Capture the cell that displays the provided text and extract its [x, y] central coordinate. 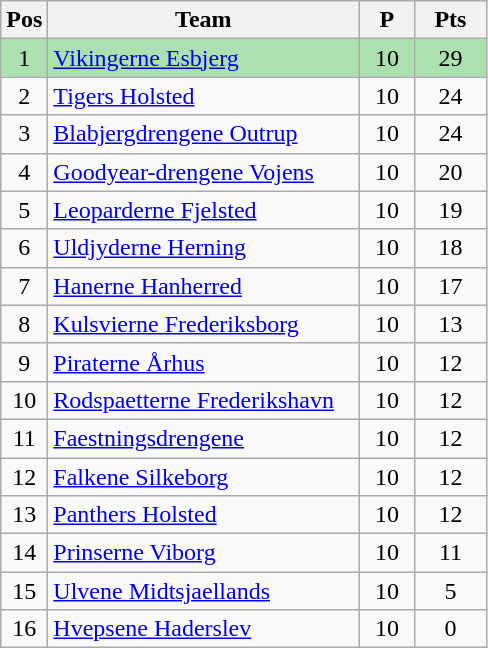
4 [24, 172]
Prinserne Viborg [204, 553]
0 [450, 629]
8 [24, 324]
20 [450, 172]
Pos [24, 20]
Blabjergdrengene Outrup [204, 134]
Kulsvierne Frederiksborg [204, 324]
Hvepsene Haderslev [204, 629]
P [387, 20]
Ulvene Midtsjaellands [204, 591]
Rodspaetterne Frederikshavn [204, 400]
9 [24, 362]
3 [24, 134]
Leoparderne Fjelsted [204, 210]
Goodyear-drengene Vojens [204, 172]
7 [24, 286]
Team [204, 20]
Piraterne Århus [204, 362]
Panthers Holsted [204, 515]
29 [450, 58]
Uldjyderne Herning [204, 248]
1 [24, 58]
Falkene Silkeborg [204, 477]
2 [24, 96]
Hanerne Hanherred [204, 286]
Tigers Holsted [204, 96]
17 [450, 286]
14 [24, 553]
Faestningsdrengene [204, 438]
Vikingerne Esbjerg [204, 58]
Pts [450, 20]
18 [450, 248]
6 [24, 248]
15 [24, 591]
16 [24, 629]
19 [450, 210]
